From the cell containing the given text, extract its center point as [X, Y] coordinate. 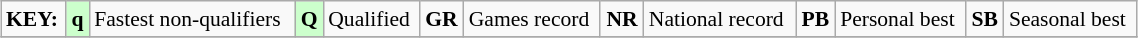
GR [442, 19]
Games record [532, 19]
SB [985, 19]
Q [309, 19]
Fastest non-qualifiers [192, 19]
q [78, 19]
Qualified [371, 19]
KEY: [34, 19]
NR [622, 19]
PB [816, 19]
Personal best [900, 19]
National record [720, 19]
Seasonal best [1070, 19]
